Capture the cell that displays the provided text and extract its (X, Y) central coordinate. 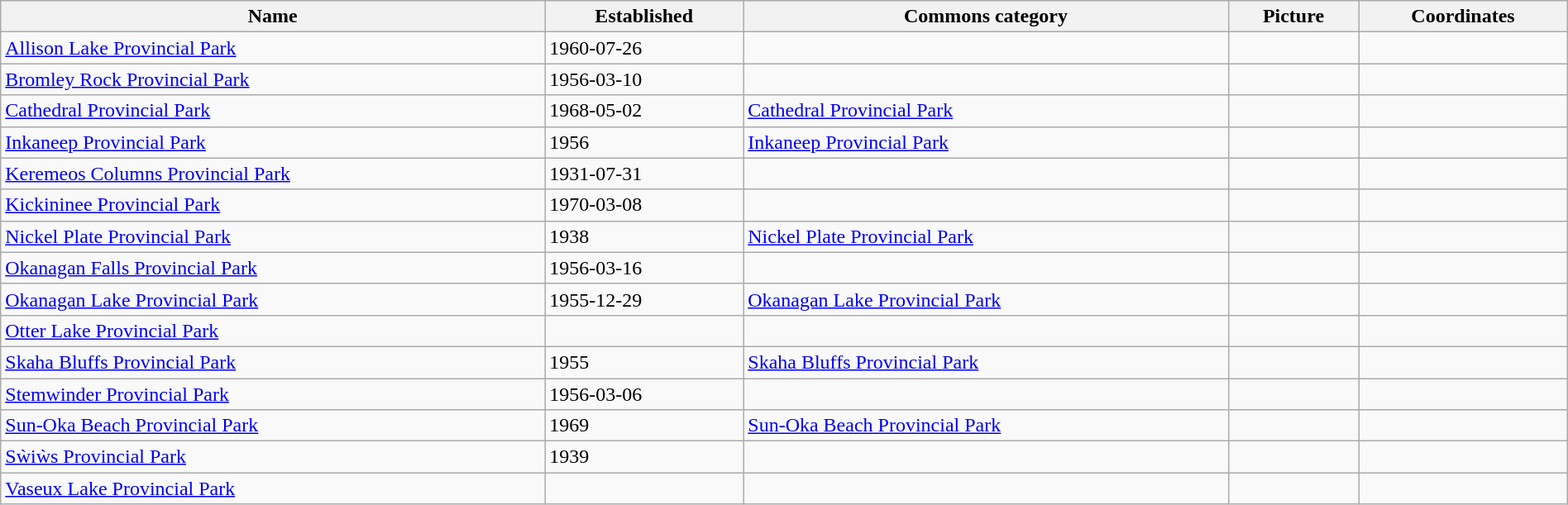
Allison Lake Provincial Park (273, 48)
1956-03-10 (644, 79)
1968-05-02 (644, 111)
Kickininee Provincial Park (273, 205)
Keremeos Columns Provincial Park (273, 174)
Vaseux Lake Provincial Park (273, 488)
Bromley Rock Provincial Park (273, 79)
Sẁiẁs Provincial Park (273, 457)
1956-03-16 (644, 268)
Otter Lake Provincial Park (273, 331)
1969 (644, 426)
Coordinates (1463, 17)
1955-12-29 (644, 299)
1931-07-31 (644, 174)
1956 (644, 142)
Established (644, 17)
1970-03-08 (644, 205)
Okanagan Falls Provincial Park (273, 268)
1960-07-26 (644, 48)
Commons category (986, 17)
Name (273, 17)
1938 (644, 236)
1955 (644, 362)
Picture (1293, 17)
Stemwinder Provincial Park (273, 394)
1939 (644, 457)
1956-03-06 (644, 394)
